Search for the cell housing the specified text and yield its [x, y] center coordinate. 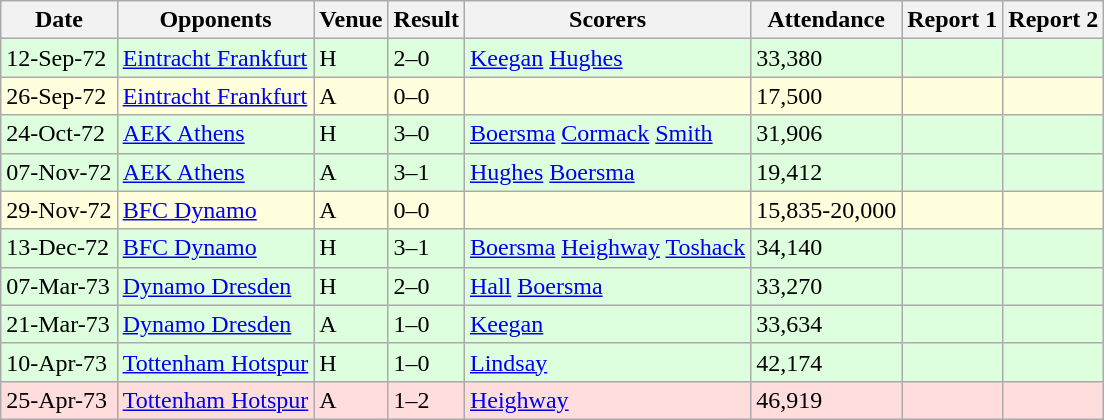
Boersma Heighway Toshack [607, 248]
13-Dec-72 [59, 248]
31,906 [826, 134]
Hall Boersma [607, 286]
33,270 [826, 286]
34,140 [826, 248]
07-Nov-72 [59, 172]
Result [426, 20]
Report 1 [952, 20]
10-Apr-73 [59, 362]
Opponents [216, 20]
Keegan [607, 324]
26-Sep-72 [59, 96]
Scorers [607, 20]
42,174 [826, 362]
Report 2 [1054, 20]
Attendance [826, 20]
Lindsay [607, 362]
07-Mar-73 [59, 286]
1–2 [426, 400]
Heighway [607, 400]
17,500 [826, 96]
3–0 [426, 134]
21-Mar-73 [59, 324]
46,919 [826, 400]
29-Nov-72 [59, 210]
33,380 [826, 58]
15,835-20,000 [826, 210]
12-Sep-72 [59, 58]
33,634 [826, 324]
Hughes Boersma [607, 172]
Venue [351, 20]
24-Oct-72 [59, 134]
19,412 [826, 172]
Keegan Hughes [607, 58]
Date [59, 20]
25-Apr-73 [59, 400]
Boersma Cormack Smith [607, 134]
